For the text-containing cell, return its midpoint in [X, Y] coordinate format. 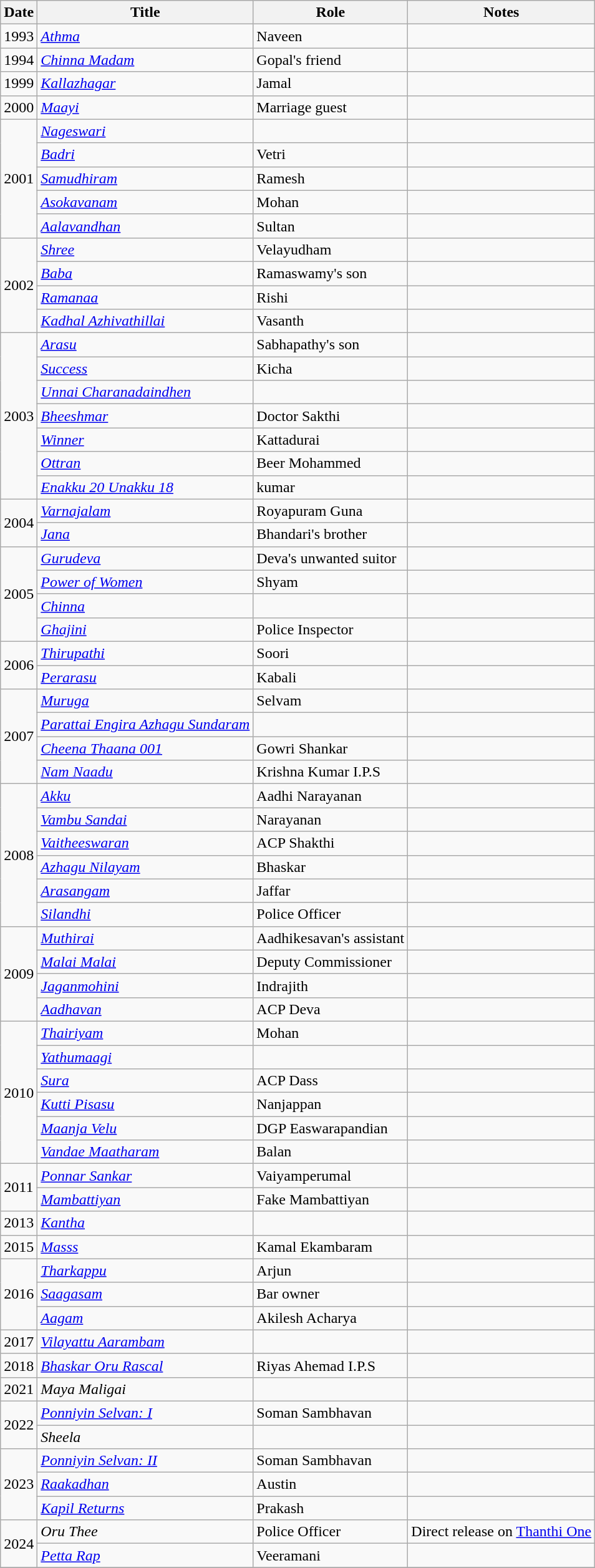
Doctor Sakthi [331, 416]
Badri [145, 155]
Kicha [331, 369]
Jamal [331, 84]
2001 [19, 178]
Balan [331, 1152]
Shyam [331, 582]
Fake Mambattiyan [331, 1199]
2023 [19, 1484]
2017 [19, 1342]
Unnai Charanadaindhen [145, 392]
Vandae Maatharam [145, 1152]
Kabali [331, 677]
ACP Deva [331, 1009]
Sura [145, 1081]
Bhaskar Oru Rascal [145, 1365]
Arasu [145, 345]
Asokavanam [145, 202]
Krishna Kumar I.P.S [331, 772]
Nageswari [145, 131]
Vilayattu Aarambam [145, 1342]
Maya Maligai [145, 1389]
Petta Rap [145, 1556]
2015 [19, 1247]
Ponniyin Selvan: II [145, 1461]
Veeramani [331, 1556]
Deputy Commissioner [331, 962]
2006 [19, 665]
Aadhi Narayanan [331, 796]
Bhandari's brother [331, 535]
Muthirai [145, 938]
Aalavandhan [145, 226]
Silandhi [145, 914]
Ponnar Sankar [145, 1176]
Title [145, 12]
DGP Easwarapandian [331, 1128]
Cheena Thaana 001 [145, 748]
Bheeshmar [145, 416]
Success [145, 369]
Samudhiram [145, 178]
Vetri [331, 155]
Aagam [145, 1318]
Thairiyam [145, 1033]
Akku [145, 796]
Deva's unwanted suitor [331, 558]
Naveen [331, 36]
Azhagu Nilayam [145, 867]
Jaganmohini [145, 985]
Kattadurai [331, 440]
Gowri Shankar [331, 748]
Baba [145, 273]
Akilesh Acharya [331, 1318]
Malai Malai [145, 962]
Parattai Engira Azhagu Sundaram [145, 725]
Arasangam [145, 891]
2003 [19, 416]
Ramaswamy's son [331, 273]
Sultan [331, 226]
1994 [19, 60]
2013 [19, 1223]
Oru Thee [145, 1532]
Ramesh [331, 178]
Prakash [331, 1508]
Arjun [331, 1270]
2016 [19, 1294]
Maanja Velu [145, 1128]
Enakku 20 Unakku 18 [145, 487]
Bar owner [331, 1294]
Nam Naadu [145, 772]
2011 [19, 1188]
Ottran [145, 463]
Varnajalam [145, 511]
Chinna Madam [145, 60]
Bhaskar [331, 867]
Thirupathi [145, 653]
Gopal's friend [331, 60]
Date [19, 12]
Kamal Ekambaram [331, 1247]
2022 [19, 1425]
Chinna [145, 606]
Kapil Returns [145, 1508]
Ramanaa [145, 298]
Vaiyamperumal [331, 1176]
Ponniyin Selvan: I [145, 1413]
Muruga [145, 701]
Vasanth [331, 321]
Jaffar [331, 891]
Aadhikesavan's assistant [331, 938]
Kallazhagar [145, 84]
Jana [145, 535]
Rishi [331, 298]
Marriage guest [331, 107]
Masss [145, 1247]
Power of Women [145, 582]
2018 [19, 1365]
2005 [19, 594]
Maayi [145, 107]
Vaitheeswaran [145, 843]
Notes [501, 12]
ACP Dass [331, 1081]
1993 [19, 36]
Kantha [145, 1223]
2021 [19, 1389]
Velayudham [331, 249]
Sheela [145, 1436]
Sabhapathy's son [331, 345]
2000 [19, 107]
2002 [19, 285]
Raakadhan [145, 1484]
Nanjappan [331, 1105]
Direct release on Thanthi One [501, 1532]
kumar [331, 487]
2004 [19, 523]
Kutti Pisasu [145, 1105]
Vambu Sandai [145, 820]
Indrajith [331, 985]
Police Inspector [331, 629]
Riyas Ahemad I.P.S [331, 1365]
Soori [331, 653]
2008 [19, 855]
Perarasu [145, 677]
2024 [19, 1544]
Selvam [331, 701]
2009 [19, 974]
Austin [331, 1484]
Yathumaagi [145, 1057]
Kadhal Azhivathillai [145, 321]
Tharkappu [145, 1270]
Winner [145, 440]
ACP Shakthi [331, 843]
Aadhavan [145, 1009]
Royapuram Guna [331, 511]
2010 [19, 1092]
Gurudeva [145, 558]
Narayanan [331, 820]
Mambattiyan [145, 1199]
Saagasam [145, 1294]
Shree [145, 249]
2007 [19, 737]
Ghajini [145, 629]
Athma [145, 36]
1999 [19, 84]
Beer Mohammed [331, 463]
Role [331, 12]
